Scan for the cell matching the given text and deliver its [X, Y] coordinate at center. 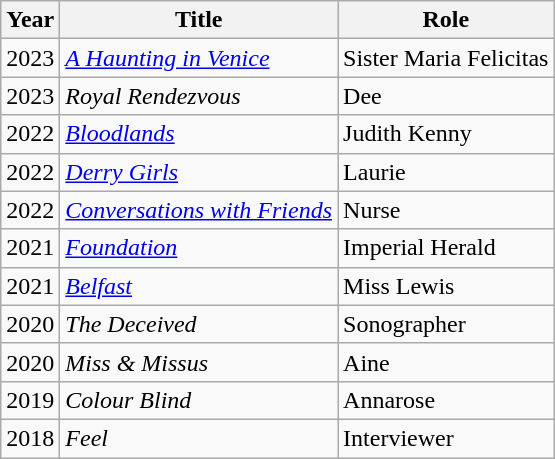
Colour Blind [199, 400]
Nurse [446, 210]
2018 [30, 438]
Laurie [446, 172]
Sonographer [446, 324]
Judith Kenny [446, 134]
Title [199, 20]
Belfast [199, 286]
Bloodlands [199, 134]
Royal Rendezvous [199, 96]
Miss Lewis [446, 286]
Aine [446, 362]
Feel [199, 438]
Conversations with Friends [199, 210]
Derry Girls [199, 172]
Sister Maria Felicitas [446, 58]
2019 [30, 400]
Dee [446, 96]
Imperial Herald [446, 248]
Year [30, 20]
Miss & Missus [199, 362]
A Haunting in Venice [199, 58]
Annarose [446, 400]
Interviewer [446, 438]
The Deceived [199, 324]
Role [446, 20]
Foundation [199, 248]
